Capture the cell that displays the provided text and extract its (x, y) central coordinate. 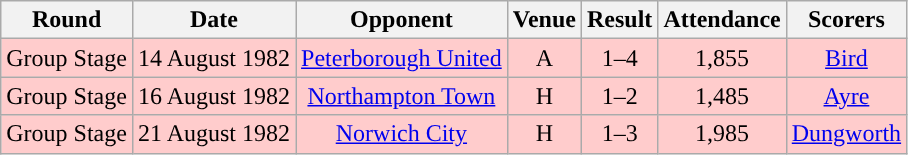
Norwich City (402, 134)
1–3 (619, 134)
Opponent (402, 20)
21 August 1982 (214, 134)
1,855 (722, 58)
Peterborough United (402, 58)
Dungworth (846, 134)
Northampton Town (402, 96)
1–4 (619, 58)
Result (619, 20)
Date (214, 20)
A (544, 58)
Ayre (846, 96)
Bird (846, 58)
1,485 (722, 96)
Venue (544, 20)
16 August 1982 (214, 96)
Scorers (846, 20)
14 August 1982 (214, 58)
1–2 (619, 96)
1,985 (722, 134)
Attendance (722, 20)
Round (67, 20)
